Search for the cell housing the specified text and yield its [x, y] center coordinate. 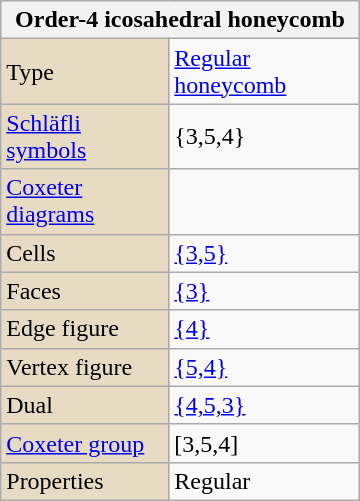
{3,5,4} [264, 136]
Regular [264, 481]
Vertex figure [85, 367]
{4} [264, 329]
Regular honeycomb [264, 72]
{5,4} [264, 367]
Faces [85, 291]
Dual [85, 405]
{4,5,3} [264, 405]
Coxeter group [85, 443]
Properties [85, 481]
Schläfli symbols [85, 136]
[3,5,4] [264, 443]
Order-4 icosahedral honeycomb [180, 20]
Edge figure [85, 329]
Coxeter diagrams [85, 202]
Cells [85, 253]
{3,5} [264, 253]
Type [85, 72]
{3} [264, 291]
